Capture the cell that displays the provided text and extract its (X, Y) central coordinate. 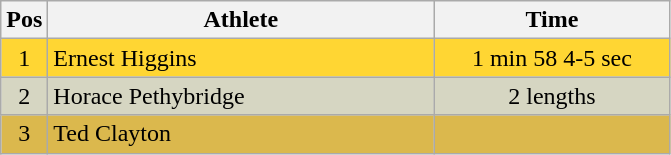
Time (552, 20)
Pos (24, 20)
1 (24, 58)
Athlete (241, 20)
Ernest Higgins (241, 58)
3 (24, 134)
Horace Pethybridge (241, 96)
Ted Clayton (241, 134)
2 (24, 96)
2 lengths (552, 96)
1 min 58 4-5 sec (552, 58)
